For the text-containing cell, return its midpoint in [X, Y] coordinate format. 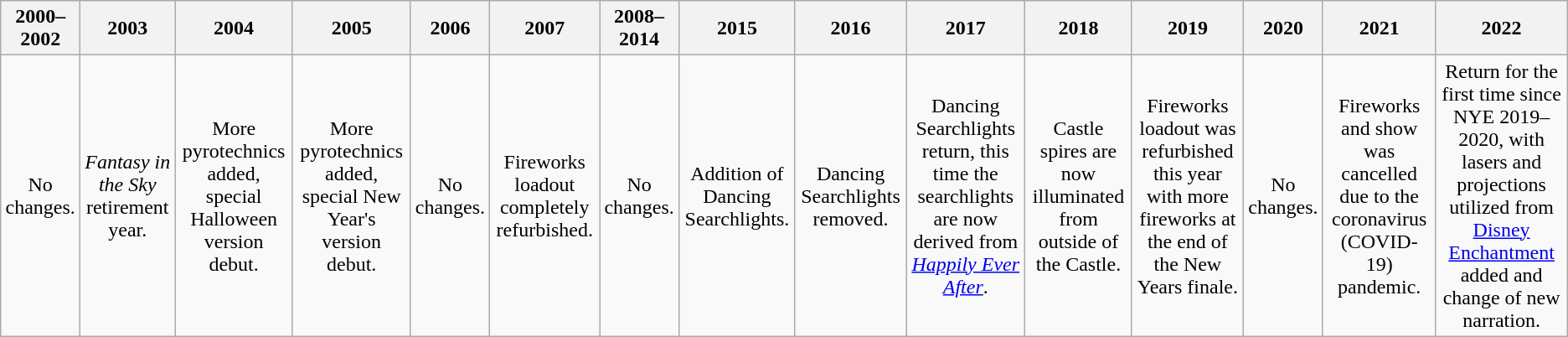
Fantasy in the Sky retirement year. [127, 196]
2019 [1188, 29]
2021 [1379, 29]
More pyrotechnics added, special New Year's version debut. [352, 196]
2004 [235, 29]
2020 [1283, 29]
2015 [737, 29]
2007 [544, 29]
Addition of Dancing Searchlights. [737, 196]
Castle spires are now illuminated from outside of the Castle. [1079, 196]
Dancing Searchlights removed. [850, 196]
Dancing Searchlights return, this time the searchlights are now derived from Happily Ever After. [966, 196]
2006 [451, 29]
Fireworks loadout was refurbished this year with more fireworks at the end of the New Years finale. [1188, 196]
More pyrotechnics added, special Halloween version debut. [235, 196]
2017 [966, 29]
Fireworks and show was cancelled due to the coronavirus (COVID-19) pandemic. [1379, 196]
2018 [1079, 29]
2016 [850, 29]
2022 [1501, 29]
2008–2014 [640, 29]
2005 [352, 29]
2003 [127, 29]
Return for the first time since NYE 2019–2020, with lasers and projections utilized from Disney Enchantment added and change of new narration. [1501, 196]
2000–2002 [40, 29]
Fireworks loadout completely refurbished. [544, 196]
